Identify which cell holds the provided text, then report its [x, y] central coordinate. 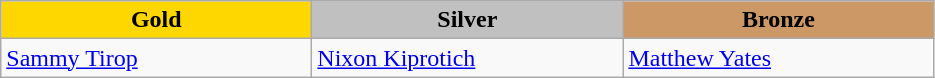
Nixon Kiprotich [468, 58]
Bronze [778, 20]
Matthew Yates [778, 58]
Silver [468, 20]
Gold [156, 20]
Sammy Tirop [156, 58]
